Search for the cell housing the specified text and yield its (x, y) center coordinate. 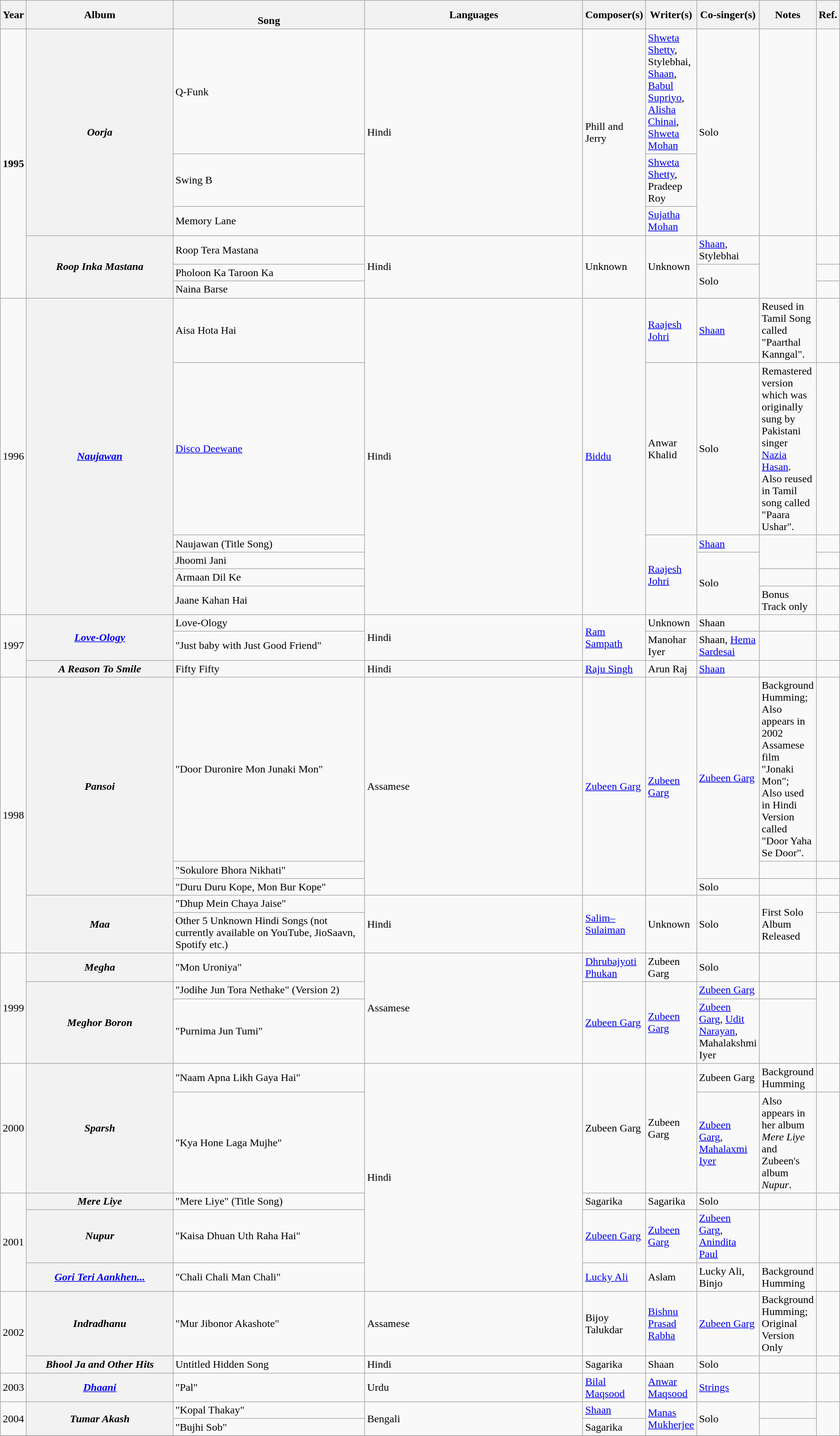
Ram Sampath (614, 637)
"Mon Uroniya" (268, 967)
Manas Mukherjee (671, 1419)
Armaan Dil Ke (268, 577)
1996 (13, 456)
Other 5 Unknown Hindi Songs (not currently available on YouTube, JioSaavn, Spotify etc.) (268, 933)
Mere Liye (100, 1201)
Lucky Ali, Binjo (728, 1276)
Naina Barse (268, 289)
"Dhup Mein Chaya Jaise" (268, 904)
Shaan, Hema Sardesai (728, 646)
2001 (13, 1242)
"Kaisa Dhuan Uth Raha Hai" (268, 1236)
Jaane Kahan Hai (268, 600)
Maa (100, 924)
Notes (788, 15)
Memory Lane (268, 221)
"Naam Apna Likh Gaya Hai" (268, 1078)
Sujatha Mohan (671, 221)
Fifty Fifty (268, 669)
"Sokulore Bhora Nikhati" (268, 870)
Song (268, 15)
2004 (13, 1419)
Remastered version which was originally sung by Pakistani singer Nazia Hasan. Also reused in Tamil song called "Paara Ushar". (788, 449)
Gori Teri Aankhen... (100, 1276)
Q-Funk (268, 91)
"Just baby with Just Good Friend" (268, 646)
Bijoy Talukdar (614, 1324)
Bonus Track only (788, 600)
"Bujhi Sob" (268, 1427)
Year (13, 15)
Manohar Iyer (671, 646)
"Kya Hone Laga Mujhe" (268, 1143)
"Mur Jibonor Akashote" (268, 1324)
Also appears in her album Mere Liye and Zubeen's album Nupur. (788, 1143)
Sparsh (100, 1128)
1997 (13, 646)
Jhoomi Jani (268, 560)
Untitled Hidden Song (268, 1365)
First Solo Album Released (788, 924)
Languages (474, 15)
Aslam (671, 1276)
Nupur (100, 1236)
Urdu (474, 1387)
Pansoi (100, 786)
Disco Deewane (268, 449)
"Chali Chali Man Chali" (268, 1276)
Phill and Jerry (614, 132)
"Door Duronire Mon Junaki Mon" (268, 769)
1995 (13, 164)
Dhaani (100, 1387)
Dhrubajyoti Phukan (614, 967)
1999 (13, 1008)
"Kopal Thakay" (268, 1410)
Megha (100, 967)
Zubeen Garg, Udit Narayan, Mahalakshmi Iyer (728, 1031)
Zubeen Garg, Mahalaxmi Iyer (728, 1143)
Bishnu Prasad Rabha (671, 1324)
Bengali (474, 1419)
Shweta Shetty, Stylebhai, Shaan, Babul Supriyo, Alisha Chinai, Shweta Mohan (671, 91)
Album (100, 15)
Bilal Maqsood (614, 1387)
Swing B (268, 180)
Naujawan (Title Song) (268, 543)
Composer(s) (614, 15)
A Reason To Smile (100, 669)
Aisa Hota Hai (268, 330)
Anwar Khalid (671, 449)
Strings (728, 1387)
2000 (13, 1128)
Ref. (828, 15)
Reused in Tamil Song called "Paarthal Kanngal". (788, 330)
Oorja (100, 132)
2002 (13, 1332)
Salim–Sulaiman (614, 924)
"Mere Liye" (Title Song) (268, 1201)
Background Humming; Also appears in 2002 Assamese film "Jonaki Mon"; Also used in Hindi Version called "Door Yaha Se Door". (788, 769)
"Jodihe Jun Tora Nethake" (Version 2) (268, 990)
Roop Inka Mastana (100, 267)
Arun Raj (671, 669)
Bhool Ja and Other Hits (100, 1365)
"Pal" (268, 1387)
Writer(s) (671, 15)
Co-singer(s) (728, 15)
Roop Tera Mastana (268, 250)
Anwar Maqsood (671, 1387)
Naujawan (100, 456)
Indradhanu (100, 1324)
1998 (13, 815)
Shweta Shetty, Pradeep Roy (671, 180)
Tumar Akash (100, 1419)
"Purnima Jun Tumi" (268, 1031)
2003 (13, 1387)
Pholoon Ka Taroon Ka (268, 273)
Meghor Boron (100, 1022)
Raju Singh (614, 669)
Shaan, Stylebhai (728, 250)
Background Humming; Original Version Only (788, 1324)
Biddu (614, 456)
Lucky Ali (614, 1276)
"Duru Duru Kope, Mon Bur Kope" (268, 887)
Zubeen Garg, Anindita Paul (728, 1236)
